Identify which cell holds the provided text, then report its (X, Y) central coordinate. 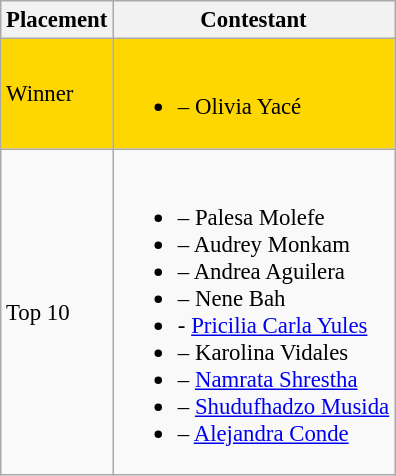
– Olivia Yacé (254, 94)
Winner (57, 94)
Top 10 (57, 312)
Contestant (254, 20)
Placement (57, 20)
